Determine the [X, Y] coordinate at the center of the cell enclosing the given text.  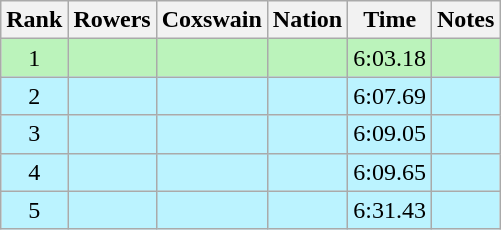
2 [34, 96]
Rowers [112, 20]
Rank [34, 20]
6:09.05 [390, 134]
6:07.69 [390, 96]
Coxswain [212, 20]
5 [34, 210]
4 [34, 172]
Time [390, 20]
1 [34, 58]
3 [34, 134]
Notes [465, 20]
Nation [307, 20]
6:09.65 [390, 172]
6:31.43 [390, 210]
6:03.18 [390, 58]
